Return the [X, Y] coordinate for the center point of the cell that contains the specified text.  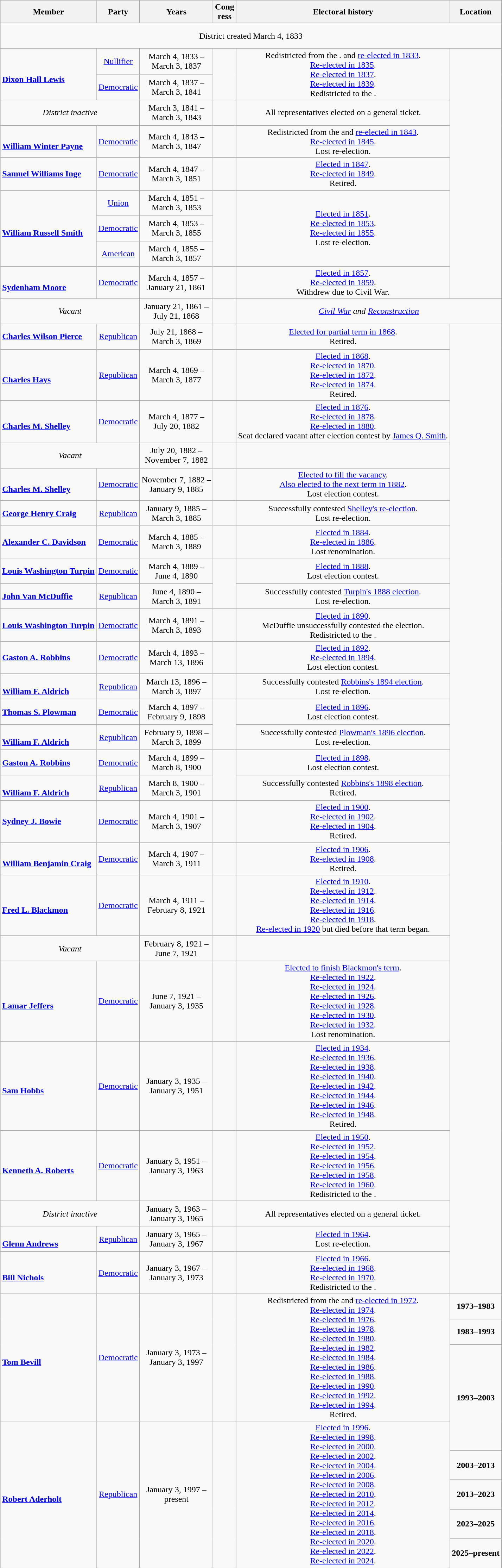
Party [118, 12]
March 4, 1897 –February 9, 1898 [176, 712]
June 7, 1921 –January 3, 1935 [176, 1001]
Elected in 1868.Re-elected in 1870.Re-elected in 1872.Re-elected in 1874.Retired. [343, 375]
Kenneth A. Roberts [49, 1166]
January 3, 1951 –January 3, 1963 [176, 1166]
Elected in 1906.Re-elected in 1908.Retired. [343, 858]
Sydenham Moore [49, 282]
Elected in 1900.Re-elected in 1902.Re-elected in 1904.Retired. [343, 821]
March 4, 1877 –July 20, 1882 [176, 422]
Elected in 1910.Re-elected in 1912.Re-elected in 1914.Re-elected in 1916.Re-elected in 1918.Re-elected in 1920 but died before that term began. [343, 906]
January 9, 1885 –March 3, 1885 [176, 513]
Tom Bevill [49, 1357]
Elected to fill the vacancy.Also elected to the next term in 1882.Lost election contest. [343, 484]
Robert Aderholt [49, 1494]
March 4, 1893 –March 13, 1896 [176, 657]
Successfully contested Turpin's 1888 election.Lost re-election. [343, 596]
Lamar Jeffers [49, 1001]
Union [118, 203]
Glenn Andrews [49, 1239]
March 8, 1900 –March 3, 1901 [176, 788]
Charles Hays [49, 375]
February 9, 1898 –March 3, 1899 [176, 737]
March 4, 1911 –February 8, 1921 [176, 906]
March 4, 1855 –March 3, 1857 [176, 254]
William Winter Payne [49, 142]
Years [176, 12]
Successfully contested Shelley's re-election.Lost re-election. [343, 513]
Elected in 1847.Re-elected in 1849.Retired. [343, 174]
January 3, 1967 –January 3, 1973 [176, 1273]
March 4, 1869 –March 3, 1877 [176, 375]
Elected in 1898.Lost election contest. [343, 762]
Member [49, 12]
1993–2003 [476, 1397]
2023–2025 [476, 1524]
January 21, 1861 –July 21, 1868 [176, 311]
Elected in 1950.Re-elected in 1952.Re-elected in 1954.Re-elected in 1956.Re-elected in 1958.Re-elected in 1960.Redistricted to the . [343, 1166]
Successfully contested Robbins's 1894 election.Lost re-election. [343, 686]
William Benjamin Craig [49, 858]
Elected in 1857.Re-elected in 1859.Withdrew due to Civil War. [343, 282]
District created March 4, 1833 [251, 36]
Elected in 1892.Re-elected in 1894.Lost election contest. [343, 657]
Elected for partial term in 1868.Retired. [343, 337]
Elected in 1966.Re-elected in 1968.Re-elected in 1970.Redistricted to the . [343, 1273]
Elected in 1884.Re-elected in 1886.Lost renomination. [343, 542]
January 3, 1963 –January 3, 1965 [176, 1214]
July 21, 1868 –March 3, 1869 [176, 337]
Samuel Williams Inge [49, 174]
Bill Nichols [49, 1273]
March 4, 1833 –March 3, 1837 [176, 61]
Sydney J. Bowie [49, 821]
March 4, 1891 –March 3, 1893 [176, 625]
Redistricted from the . and re-elected in 1833.Re-elected in 1835.Re-elected in 1837.Re-elected in 1839.Redistricted to the . [343, 74]
November 7, 1882 –January 9, 1885 [176, 484]
January 3, 1965 –January 3, 1967 [176, 1239]
Elected in 1896.Lost election contest. [343, 712]
John Van McDuffie [49, 596]
Elected in 1888.Lost election contest. [343, 571]
Fred L. Blackmon [49, 906]
March 4, 1899 –March 8, 1900 [176, 762]
March 4, 1851 –March 3, 1853 [176, 203]
Civil War and Reconstruction [369, 311]
Location [476, 12]
March 3, 1841 –March 3, 1843 [176, 113]
2025–present [476, 1553]
Nullifier [118, 61]
Charles Wilson Pierce [49, 337]
American [118, 254]
George Henry Craig [49, 513]
Successfully contested Robbins's 1898 election.Retired. [343, 788]
February 8, 1921 –June 7, 1921 [176, 949]
March 4, 1857 –January 21, 1861 [176, 282]
Congress [225, 12]
Successfully contested Plowman's 1896 election.Lost re-election. [343, 737]
January 3, 1997 –present [176, 1494]
Dixon Hall Lewis [49, 74]
1983–1993 [476, 1332]
Elected in 1890.McDuffie unsuccessfully contested the election.Redistricted to the . [343, 625]
Thomas S. Plowman [49, 712]
March 4, 1901 –March 3, 1907 [176, 821]
1973–1983 [476, 1306]
Elected in 1876.Re-elected in 1878.Re-elected in 1880.Seat declared vacant after election contest by James Q. Smith. [343, 422]
January 3, 1973 –January 3, 1997 [176, 1357]
July 20, 1882 –November 7, 1882 [176, 455]
2013–2023 [476, 1494]
Elected in 1964.Lost re-election. [343, 1239]
March 4, 1837 –March 3, 1841 [176, 87]
March 4, 1889 –June 4, 1890 [176, 571]
2003–2013 [476, 1465]
March 13, 1896 –March 3, 1897 [176, 686]
Alexander C. Davidson [49, 542]
March 4, 1843 –March 3, 1847 [176, 142]
March 4, 1907 –March 3, 1911 [176, 858]
Elected in 1851.Re-elected in 1853.Re-elected in 1855.Lost re-election. [343, 228]
June 4, 1890 –March 3, 1891 [176, 596]
March 4, 1853 –March 3, 1855 [176, 228]
March 4, 1885 –March 3, 1889 [176, 542]
March 4, 1847 –March 3, 1851 [176, 174]
Electoral history [343, 12]
January 3, 1935 –January 3, 1951 [176, 1086]
William Russell Smith [49, 228]
Redistricted from the and re-elected in 1843.Re-elected in 1845.Lost re-election. [343, 142]
Sam Hobbs [49, 1086]
